Locate the cell with the specified text and output its [x, y] center coordinate. 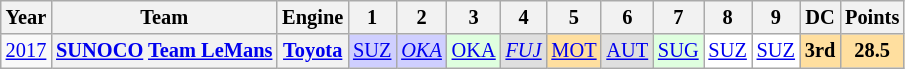
Toyota [312, 51]
AUT [627, 51]
DC [820, 17]
1 [372, 17]
Engine [312, 17]
FUJ [524, 51]
SUNOCO Team LeMans [164, 51]
3 [474, 17]
6 [627, 17]
3rd [820, 51]
9 [776, 17]
2017 [26, 51]
Team [164, 17]
7 [678, 17]
2 [421, 17]
Points [872, 17]
28.5 [872, 51]
Year [26, 17]
SUG [678, 51]
8 [728, 17]
5 [574, 17]
MOT [574, 51]
4 [524, 17]
